Pinpoint the cell where the given text exists, returning its (x, y) midpoint coordinate. 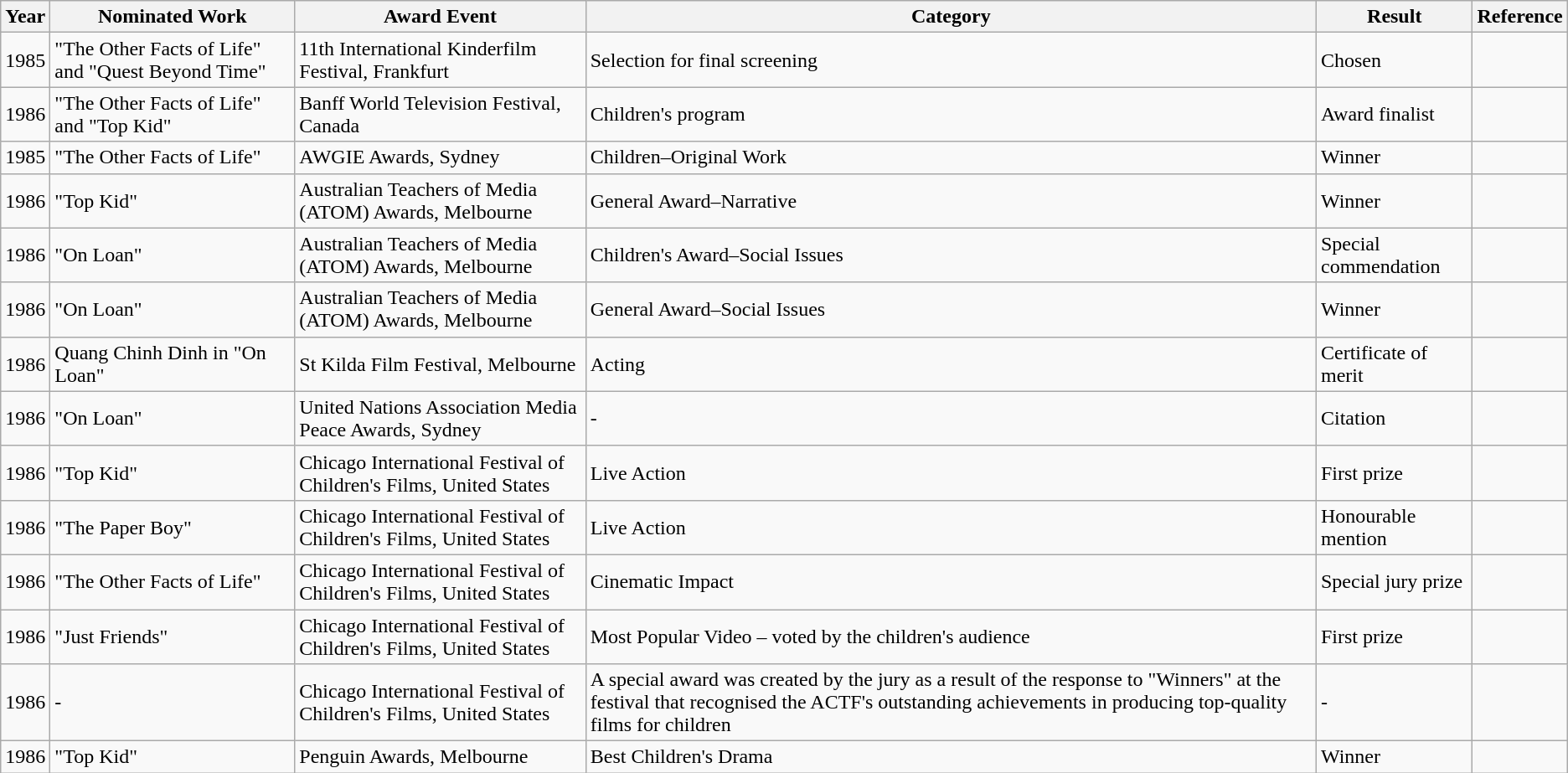
Category (951, 17)
Special commendation (1394, 255)
Children's Award–Social Issues (951, 255)
Honourable mention (1394, 528)
11th International Kinderfilm Festival, Frankfurt (441, 60)
United Nations Association Media Peace Awards, Sydney (441, 419)
"The Other Facts of Life" and "Quest Beyond Time" (173, 60)
Banff World Television Festival, Canada (441, 114)
AWGIE Awards, Sydney (441, 157)
"The Other Facts of Life" and "Top Kid" (173, 114)
"Just Friends" (173, 636)
Result (1394, 17)
Award finalist (1394, 114)
Year (25, 17)
Award Event (441, 17)
Special jury prize (1394, 581)
Children–Original Work (951, 157)
Cinematic Impact (951, 581)
Selection for final screening (951, 60)
Best Children's Drama (951, 757)
Reference (1519, 17)
Chosen (1394, 60)
"The Paper Boy" (173, 528)
St Kilda Film Festival, Melbourne (441, 363)
Citation (1394, 419)
Penguin Awards, Melbourne (441, 757)
Most Popular Video – voted by the children's audience (951, 636)
General Award–Social Issues (951, 310)
Children's program (951, 114)
Nominated Work (173, 17)
Quang Chinh Dinh in "On Loan" (173, 363)
Acting (951, 363)
General Award–Narrative (951, 201)
Certificate of merit (1394, 363)
